From the cell containing the given text, extract its center point as [x, y] coordinate. 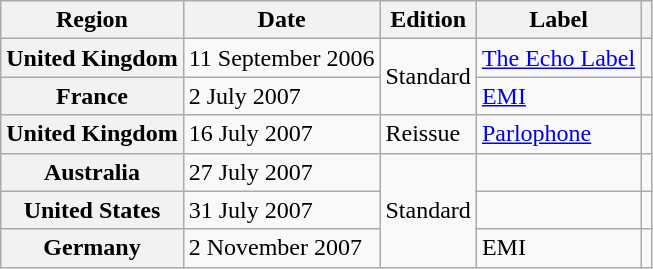
Region [92, 20]
2 November 2007 [282, 248]
2 July 2007 [282, 96]
Australia [92, 172]
France [92, 96]
16 July 2007 [282, 134]
11 September 2006 [282, 58]
Edition [428, 20]
United States [92, 210]
Label [558, 20]
Germany [92, 248]
The Echo Label [558, 58]
Reissue [428, 134]
31 July 2007 [282, 210]
Date [282, 20]
Parlophone [558, 134]
27 July 2007 [282, 172]
